Provide the [X, Y] coordinate of the cell's center where the given text is located.  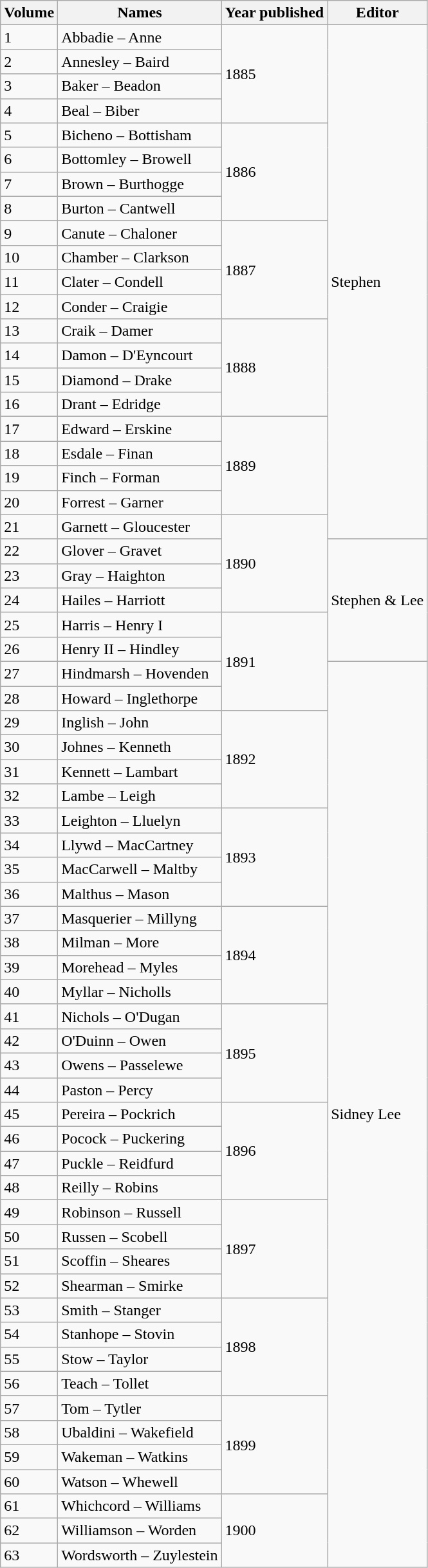
1888 [274, 368]
44 [30, 1090]
51 [30, 1261]
MacCarwell – Maltby [140, 870]
Esdale – Finan [140, 453]
Forrest – Garner [140, 502]
Wordsworth – Zuylestein [140, 1555]
34 [30, 845]
40 [30, 992]
24 [30, 600]
10 [30, 257]
Edward – Erskine [140, 429]
39 [30, 967]
Clater – Condell [140, 282]
43 [30, 1065]
Henry II – Hindley [140, 649]
6 [30, 160]
41 [30, 1016]
25 [30, 624]
60 [30, 1481]
Robinson – Russell [140, 1212]
Williamson – Worden [140, 1531]
28 [30, 698]
1895 [274, 1053]
Sidney Lee [377, 1114]
8 [30, 208]
Conder – Craigie [140, 307]
Puckle – Reidfurd [140, 1163]
9 [30, 233]
Inglish – John [140, 723]
1890 [274, 563]
Brown – Burthogge [140, 184]
Baker – Beadon [140, 86]
56 [30, 1383]
Gray – Haighton [140, 576]
13 [30, 331]
Glover – Gravet [140, 551]
Volume [30, 13]
Morehead – Myles [140, 967]
Lambe – Leigh [140, 796]
20 [30, 502]
58 [30, 1432]
Howard – Inglethorpe [140, 698]
29 [30, 723]
Abbadie – Anne [140, 37]
5 [30, 135]
Damon – D'Eyncourt [140, 356]
21 [30, 527]
32 [30, 796]
2 [30, 62]
Leighton – Lluelyn [140, 821]
Drant – Edridge [140, 405]
Editor [377, 13]
55 [30, 1359]
Reilly – Robins [140, 1188]
Year published [274, 13]
35 [30, 870]
1893 [274, 857]
Burton – Cantwell [140, 208]
61 [30, 1506]
O'Duinn – Owen [140, 1041]
1885 [274, 74]
45 [30, 1115]
47 [30, 1163]
14 [30, 356]
30 [30, 747]
1899 [274, 1445]
Finch – Forman [140, 478]
Myllar – Nicholls [140, 992]
Stephen & Lee [377, 600]
1900 [274, 1531]
Owens – Passelewe [140, 1065]
48 [30, 1188]
Malthus – Mason [140, 894]
Tom – Tytler [140, 1408]
Masquerier – Millyng [140, 918]
Kennett – Lambart [140, 772]
54 [30, 1335]
Wakeman – Watkins [140, 1457]
3 [30, 86]
Llywd – MacCartney [140, 845]
26 [30, 649]
1889 [274, 466]
Teach – Tollet [140, 1383]
Russen – Scobell [140, 1237]
1896 [274, 1151]
50 [30, 1237]
Smith – Stanger [140, 1310]
1894 [274, 955]
Annesley – Baird [140, 62]
1897 [274, 1249]
1892 [274, 760]
37 [30, 918]
1898 [274, 1347]
27 [30, 673]
16 [30, 405]
1887 [274, 269]
4 [30, 111]
Hailes – Harriott [140, 600]
Ubaldini – Wakefield [140, 1432]
Names [140, 13]
Pereira – Pockrich [140, 1115]
19 [30, 478]
Johnes – Kenneth [140, 747]
Stanhope – Stovin [140, 1335]
1886 [274, 172]
36 [30, 894]
Diamond – Drake [140, 380]
33 [30, 821]
Harris – Henry I [140, 624]
63 [30, 1555]
57 [30, 1408]
Stephen [377, 282]
1 [30, 37]
Craik – Damer [140, 331]
52 [30, 1286]
Stow – Taylor [140, 1359]
18 [30, 453]
23 [30, 576]
Pocock – Puckering [140, 1139]
Watson – Whewell [140, 1481]
Whichcord – Williams [140, 1506]
Hindmarsh – Hovenden [140, 673]
Nichols – O'Dugan [140, 1016]
Milman – More [140, 943]
Beal – Biber [140, 111]
49 [30, 1212]
11 [30, 282]
Garnett – Gloucester [140, 527]
7 [30, 184]
38 [30, 943]
42 [30, 1041]
46 [30, 1139]
Bottomley – Browell [140, 160]
53 [30, 1310]
15 [30, 380]
Paston – Percy [140, 1090]
Bicheno – Bottisham [140, 135]
22 [30, 551]
59 [30, 1457]
17 [30, 429]
Chamber – Clarkson [140, 257]
1891 [274, 661]
Shearman – Smirke [140, 1286]
12 [30, 307]
62 [30, 1531]
31 [30, 772]
Scoffin – Sheares [140, 1261]
Canute – Chaloner [140, 233]
